From the cell containing the given text, extract its center point as (X, Y) coordinate. 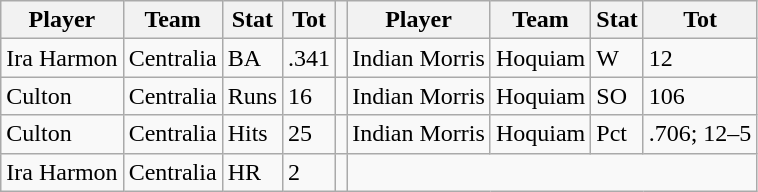
.706; 12–5 (700, 134)
2 (310, 172)
BA (252, 58)
12 (700, 58)
Hits (252, 134)
106 (700, 96)
16 (310, 96)
Runs (252, 96)
W (617, 58)
Pct (617, 134)
SO (617, 96)
25 (310, 134)
.341 (310, 58)
HR (252, 172)
